Search for the cell housing the specified text and yield its (X, Y) center coordinate. 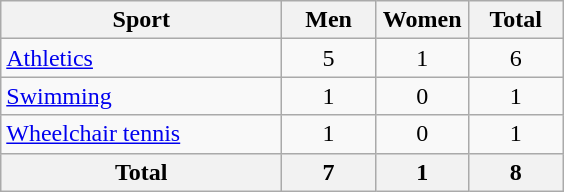
6 (516, 58)
8 (516, 172)
5 (329, 58)
Sport (142, 20)
Wheelchair tennis (142, 134)
Swimming (142, 96)
Athletics (142, 58)
Women (422, 20)
7 (329, 172)
Men (329, 20)
